Detect which cell encompasses the target text, then output its [x, y] center coordinate. 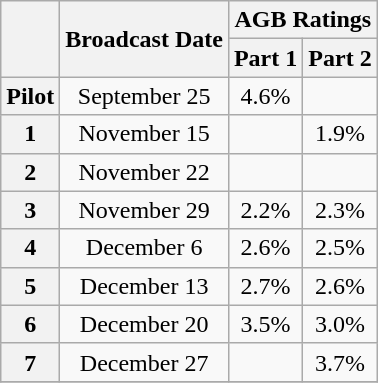
4 [30, 248]
1.9% [340, 134]
2 [30, 172]
6 [30, 324]
AGB Ratings [302, 20]
3.0% [340, 324]
4.6% [265, 96]
3.5% [265, 324]
Part 2 [340, 58]
2.2% [265, 210]
December 6 [144, 248]
September 25 [144, 96]
Part 1 [265, 58]
2.7% [265, 286]
2.3% [340, 210]
5 [30, 286]
2.5% [340, 248]
November 22 [144, 172]
Pilot [30, 96]
3.7% [340, 362]
3 [30, 210]
1 [30, 134]
December 20 [144, 324]
November 15 [144, 134]
December 27 [144, 362]
December 13 [144, 286]
Broadcast Date [144, 39]
7 [30, 362]
November 29 [144, 210]
